Provide the (X, Y) coordinate of the cell's center where the given text is located.  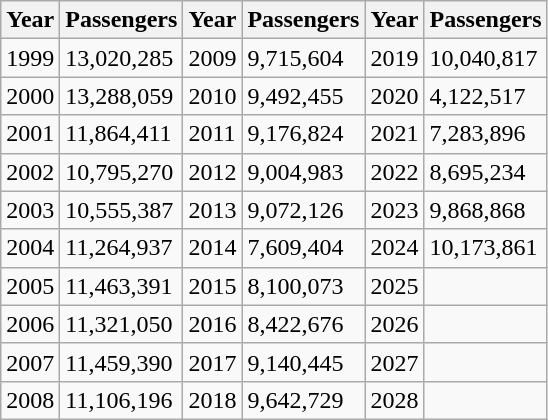
2003 (30, 210)
2011 (212, 134)
2010 (212, 96)
2023 (394, 210)
2013 (212, 210)
2005 (30, 286)
9,492,455 (304, 96)
2004 (30, 248)
11,106,196 (122, 400)
2026 (394, 324)
8,695,234 (486, 172)
2020 (394, 96)
11,264,937 (122, 248)
2016 (212, 324)
1999 (30, 58)
2022 (394, 172)
10,795,270 (122, 172)
2000 (30, 96)
9,140,445 (304, 362)
8,100,073 (304, 286)
2014 (212, 248)
9,642,729 (304, 400)
4,122,517 (486, 96)
2021 (394, 134)
11,459,390 (122, 362)
10,040,817 (486, 58)
7,609,404 (304, 248)
10,173,861 (486, 248)
2009 (212, 58)
2028 (394, 400)
2018 (212, 400)
2025 (394, 286)
2002 (30, 172)
9,176,824 (304, 134)
2027 (394, 362)
2024 (394, 248)
2001 (30, 134)
11,864,411 (122, 134)
2019 (394, 58)
11,321,050 (122, 324)
9,004,983 (304, 172)
9,715,604 (304, 58)
9,072,126 (304, 210)
2012 (212, 172)
2008 (30, 400)
2007 (30, 362)
13,288,059 (122, 96)
2017 (212, 362)
11,463,391 (122, 286)
8,422,676 (304, 324)
13,020,285 (122, 58)
10,555,387 (122, 210)
9,868,868 (486, 210)
2006 (30, 324)
7,283,896 (486, 134)
2015 (212, 286)
